Return (x, y) of the center of cell containing provided text 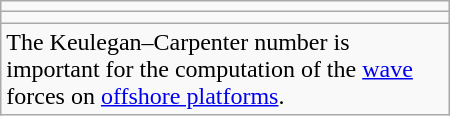
The Keulegan–Carpenter number is important for the computation of the wave forces on offshore platforms. (225, 69)
